For the text-containing cell, return its midpoint in [X, Y] coordinate format. 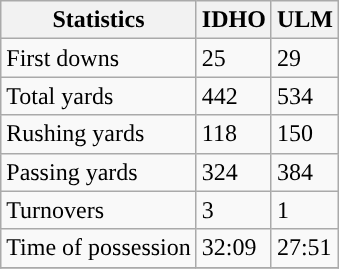
118 [234, 134]
Turnovers [99, 210]
324 [234, 172]
Total yards [99, 96]
Passing yards [99, 172]
Rushing yards [99, 134]
29 [304, 58]
150 [304, 134]
IDHO [234, 20]
27:51 [304, 248]
Time of possession [99, 248]
Statistics [99, 20]
32:09 [234, 248]
442 [234, 96]
ULM [304, 20]
534 [304, 96]
1 [304, 210]
3 [234, 210]
384 [304, 172]
First downs [99, 58]
25 [234, 58]
